From the cell containing the given text, extract its center point as (x, y) coordinate. 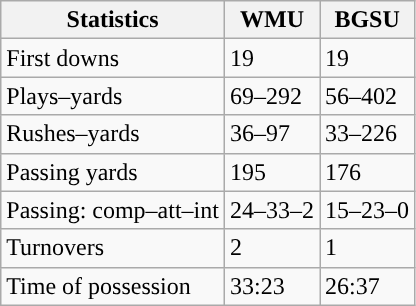
1 (368, 248)
24–33–2 (272, 210)
Time of possession (113, 286)
2 (272, 248)
69–292 (272, 96)
33–226 (368, 134)
176 (368, 172)
56–402 (368, 96)
33:23 (272, 286)
First downs (113, 58)
Statistics (113, 20)
195 (272, 172)
BGSU (368, 20)
36–97 (272, 134)
Passing yards (113, 172)
Plays–yards (113, 96)
26:37 (368, 286)
WMU (272, 20)
15–23–0 (368, 210)
Rushes–yards (113, 134)
Passing: comp–att–int (113, 210)
Turnovers (113, 248)
